Provide the (X, Y) coordinate of the cell's center where the given text is located.  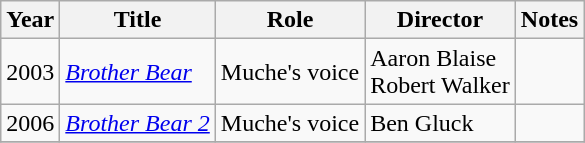
Notes (549, 20)
Brother Bear 2 (138, 123)
2003 (30, 72)
Role (290, 20)
Aaron BlaiseRobert Walker (440, 72)
Brother Bear (138, 72)
Director (440, 20)
Year (30, 20)
Title (138, 20)
2006 (30, 123)
Ben Gluck (440, 123)
